For the text-containing cell, return its midpoint in (X, Y) coordinate format. 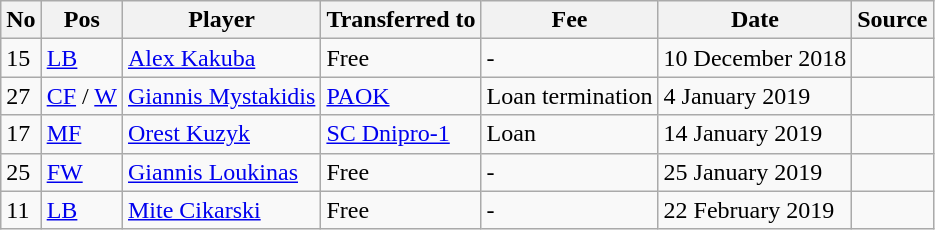
Fee (570, 20)
14 January 2019 (755, 134)
Mite Cikarski (221, 210)
CF / W (82, 96)
Player (221, 20)
Alex Kakuba (221, 58)
Loan termination (570, 96)
Loan (570, 134)
PAOK (401, 96)
Transferred to (401, 20)
25 (21, 172)
Giannis Mystakidis (221, 96)
25 January 2019 (755, 172)
4 January 2019 (755, 96)
10 December 2018 (755, 58)
Orest Kuzyk (221, 134)
SC Dnipro-1 (401, 134)
27 (21, 96)
Date (755, 20)
17 (21, 134)
MF (82, 134)
Pos (82, 20)
Source (892, 20)
No (21, 20)
15 (21, 58)
FW (82, 172)
11 (21, 210)
22 February 2019 (755, 210)
Giannis Loukinas (221, 172)
